Search for the cell housing the specified text and yield its [x, y] center coordinate. 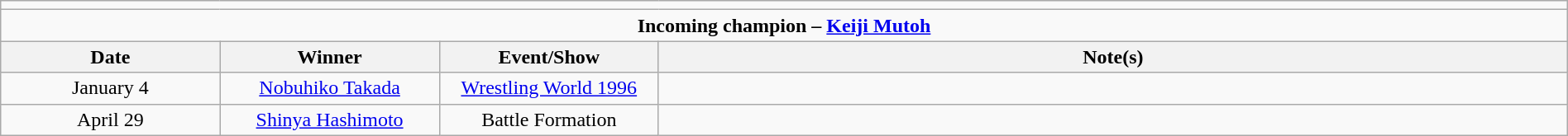
Winner [329, 57]
Shinya Hashimoto [329, 120]
Battle Formation [549, 120]
Incoming champion – Keiji Mutoh [784, 26]
Nobuhiko Takada [329, 88]
January 4 [111, 88]
Wrestling World 1996 [549, 88]
Date [111, 57]
April 29 [111, 120]
Event/Show [549, 57]
Note(s) [1113, 57]
